For the text-containing cell, return its midpoint in (X, Y) coordinate format. 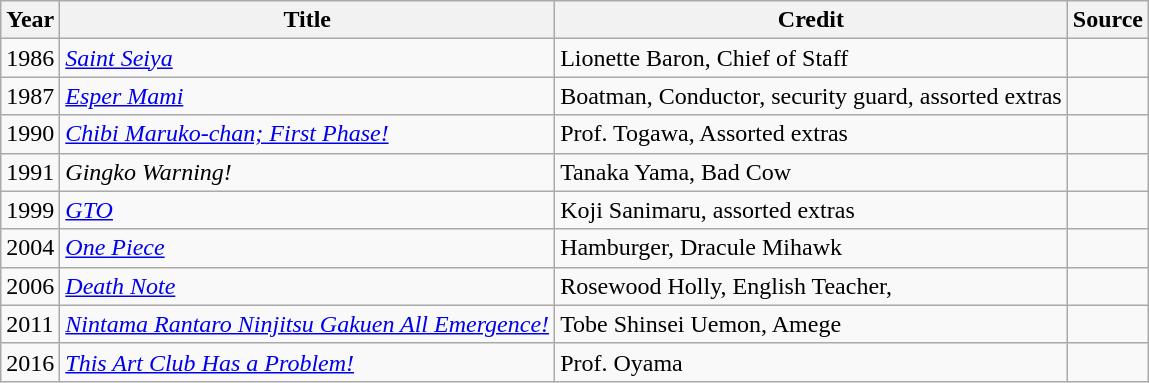
Prof. Togawa, Assorted extras (812, 134)
1987 (30, 96)
1991 (30, 172)
2016 (30, 362)
Source (1108, 20)
Esper Mami (308, 96)
2004 (30, 248)
2011 (30, 324)
This Art Club Has a Problem! (308, 362)
Hamburger, Dracule Mihawk (812, 248)
Credit (812, 20)
Tanaka Yama, Bad Cow (812, 172)
GTO (308, 210)
One Piece (308, 248)
Death Note (308, 286)
Saint Seiya (308, 58)
Rosewood Holly, English Teacher, (812, 286)
1990 (30, 134)
Boatman, Conductor, security guard, assorted extras (812, 96)
2006 (30, 286)
Koji Sanimaru, assorted extras (812, 210)
Title (308, 20)
Tobe Shinsei Uemon, Amege (812, 324)
Chibi Maruko-chan; First Phase! (308, 134)
Prof. Oyama (812, 362)
1999 (30, 210)
Year (30, 20)
Lionette Baron, Chief of Staff (812, 58)
1986 (30, 58)
Nintama Rantaro Ninjitsu Gakuen All Emergence! (308, 324)
Gingko Warning! (308, 172)
